Scan for the cell matching the given text and deliver its [X, Y] coordinate at center. 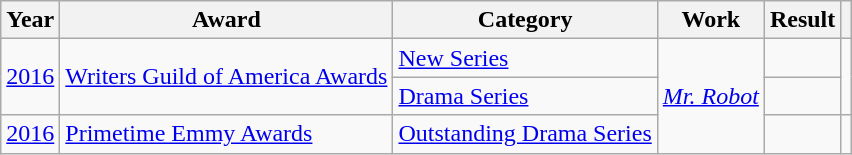
Drama Series [525, 96]
Result [802, 20]
Mr. Robot [710, 96]
Outstanding Drama Series [525, 134]
Primetime Emmy Awards [226, 134]
Award [226, 20]
Category [525, 20]
Work [710, 20]
Year [30, 20]
Writers Guild of America Awards [226, 77]
New Series [525, 58]
